Search for the cell housing the specified text and yield its (x, y) center coordinate. 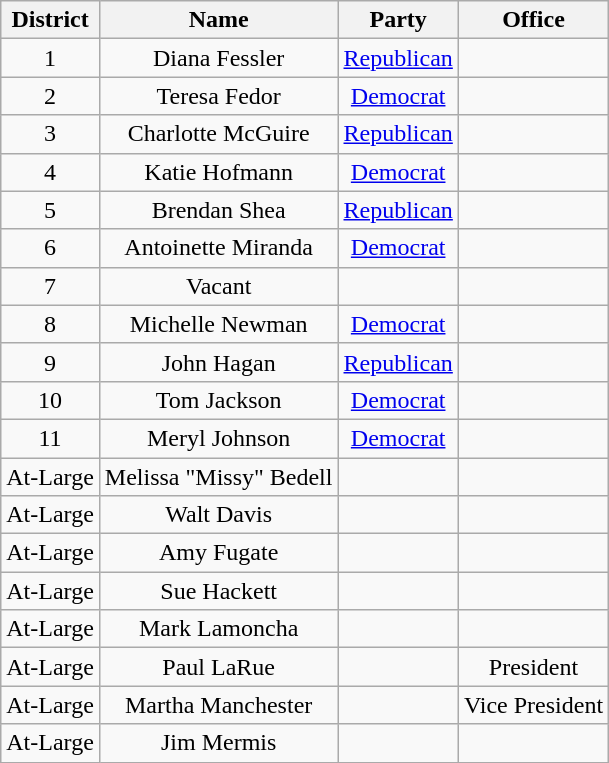
Meryl Johnson (218, 438)
Party (398, 20)
Tom Jackson (218, 400)
District (50, 20)
6 (50, 248)
Diana Fessler (218, 58)
7 (50, 286)
Brendan Shea (218, 210)
11 (50, 438)
Office (533, 20)
Michelle Newman (218, 324)
Mark Lamoncha (218, 629)
John Hagan (218, 362)
Vice President (533, 705)
10 (50, 400)
Martha Manchester (218, 705)
Teresa Fedor (218, 96)
2 (50, 96)
Melissa "Missy" Bedell (218, 477)
Jim Mermis (218, 743)
Charlotte McGuire (218, 134)
8 (50, 324)
Name (218, 20)
Walt Davis (218, 515)
3 (50, 134)
Vacant (218, 286)
Amy Fugate (218, 553)
5 (50, 210)
Antoinette Miranda (218, 248)
1 (50, 58)
Katie Hofmann (218, 172)
President (533, 667)
Paul LaRue (218, 667)
Sue Hackett (218, 591)
9 (50, 362)
4 (50, 172)
